Identify which cell holds the provided text, then report its [X, Y] central coordinate. 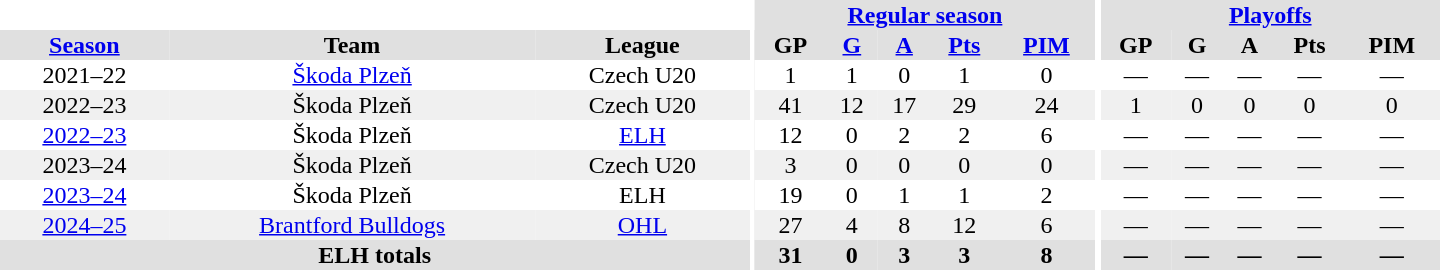
2024–25 [84, 225]
Playoffs [1270, 15]
29 [964, 105]
Season [84, 45]
31 [790, 255]
17 [904, 105]
41 [790, 105]
24 [1046, 105]
Regular season [924, 15]
27 [790, 225]
4 [852, 225]
OHL [642, 225]
League [642, 45]
19 [790, 195]
Brantford Bulldogs [352, 225]
ELH totals [374, 255]
Team [352, 45]
2021–22 [84, 75]
